Return the [X, Y] coordinate for the center point of the cell that contains the specified text.  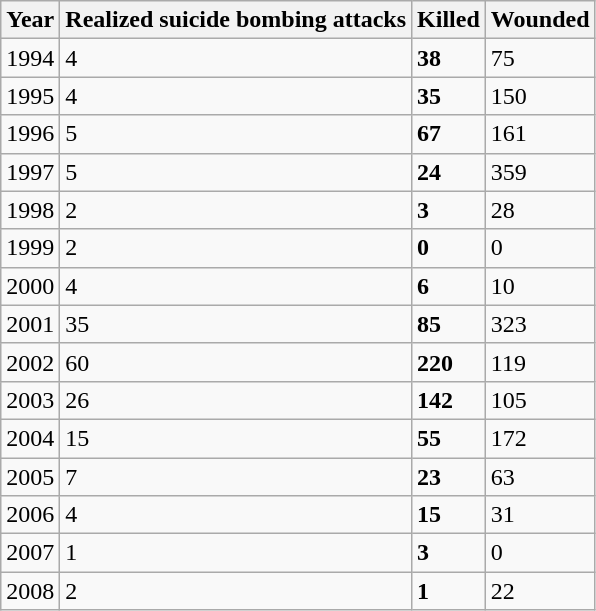
2002 [30, 362]
1998 [30, 210]
220 [449, 362]
1994 [30, 58]
150 [540, 96]
55 [449, 438]
26 [236, 400]
1999 [30, 248]
2004 [30, 438]
2000 [30, 286]
67 [449, 134]
28 [540, 210]
2001 [30, 324]
2007 [30, 553]
2006 [30, 515]
23 [449, 477]
323 [540, 324]
60 [236, 362]
1997 [30, 172]
142 [449, 400]
1995 [30, 96]
2008 [30, 591]
119 [540, 362]
85 [449, 324]
105 [540, 400]
Killed [449, 20]
1996 [30, 134]
22 [540, 591]
Wounded [540, 20]
75 [540, 58]
31 [540, 515]
Year [30, 20]
172 [540, 438]
359 [540, 172]
2003 [30, 400]
2005 [30, 477]
38 [449, 58]
10 [540, 286]
63 [540, 477]
24 [449, 172]
6 [449, 286]
161 [540, 134]
Realized suicide bombing attacks [236, 20]
7 [236, 477]
